Find where the given text appears and provide that cell's center as [x, y] coordinate. 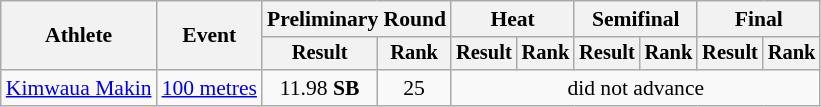
did not advance [636, 88]
Event [210, 36]
Final [758, 19]
Preliminary Round [356, 19]
Heat [512, 19]
Semifinal [636, 19]
100 metres [210, 88]
11.98 SB [320, 88]
25 [414, 88]
Athlete [79, 36]
Kimwaua Makin [79, 88]
